For the text-containing cell, return its midpoint in (X, Y) coordinate format. 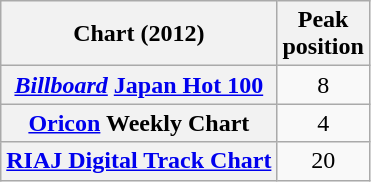
20 (323, 161)
4 (323, 123)
RIAJ Digital Track Chart (139, 161)
8 (323, 85)
Oricon Weekly Chart (139, 123)
Peakposition (323, 34)
Chart (2012) (139, 34)
Billboard Japan Hot 100 (139, 85)
